Return the [X, Y] coordinate for the center point of the cell that contains the specified text.  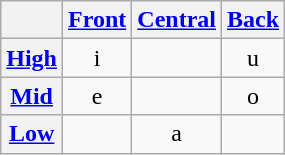
Mid [32, 96]
Front [98, 20]
High [32, 58]
a [177, 134]
o [254, 96]
e [98, 96]
Central [177, 20]
Back [254, 20]
u [254, 58]
Low [32, 134]
i [98, 58]
